Pinpoint the cell where the given text exists, returning its (x, y) midpoint coordinate. 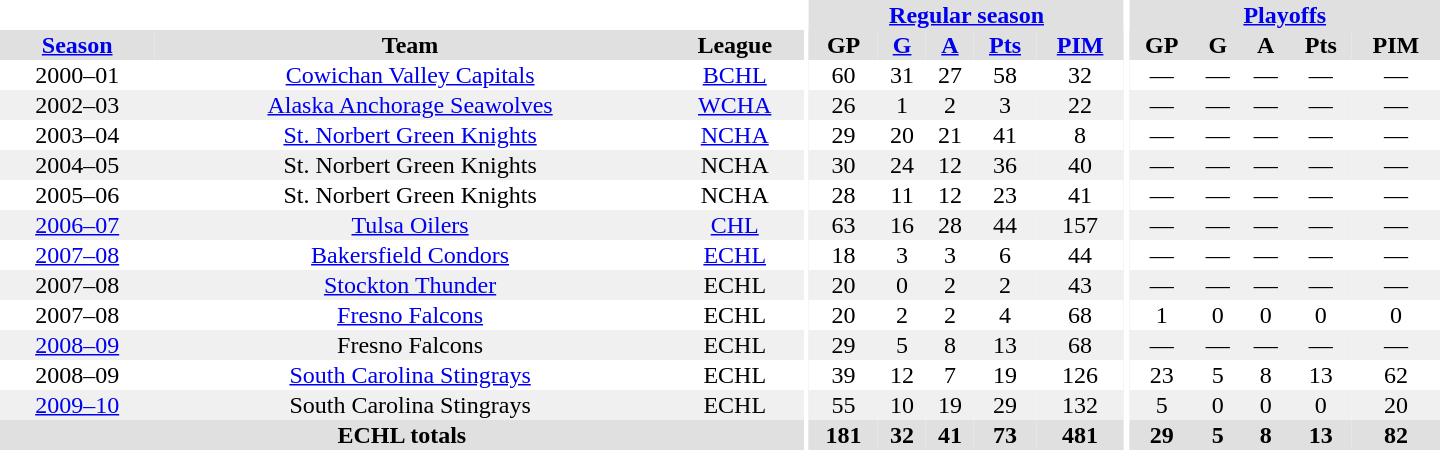
181 (844, 435)
27 (950, 75)
73 (1005, 435)
26 (844, 105)
55 (844, 405)
Playoffs (1284, 15)
Season (77, 45)
2004–05 (77, 165)
16 (902, 225)
Stockton Thunder (410, 285)
24 (902, 165)
18 (844, 255)
7 (950, 375)
481 (1080, 435)
11 (902, 195)
30 (844, 165)
Tulsa Oilers (410, 225)
Alaska Anchorage Seawolves (410, 105)
157 (1080, 225)
2005–06 (77, 195)
BCHL (735, 75)
2009–10 (77, 405)
63 (844, 225)
31 (902, 75)
58 (1005, 75)
2003–04 (77, 135)
WCHA (735, 105)
10 (902, 405)
82 (1396, 435)
39 (844, 375)
6 (1005, 255)
2000–01 (77, 75)
2006–07 (77, 225)
40 (1080, 165)
ECHL totals (402, 435)
Regular season (966, 15)
League (735, 45)
62 (1396, 375)
132 (1080, 405)
21 (950, 135)
4 (1005, 315)
CHL (735, 225)
Cowichan Valley Capitals (410, 75)
60 (844, 75)
Bakersfield Condors (410, 255)
36 (1005, 165)
2002–03 (77, 105)
Team (410, 45)
43 (1080, 285)
126 (1080, 375)
22 (1080, 105)
